Find where the given text appears and provide that cell's center as (X, Y) coordinate. 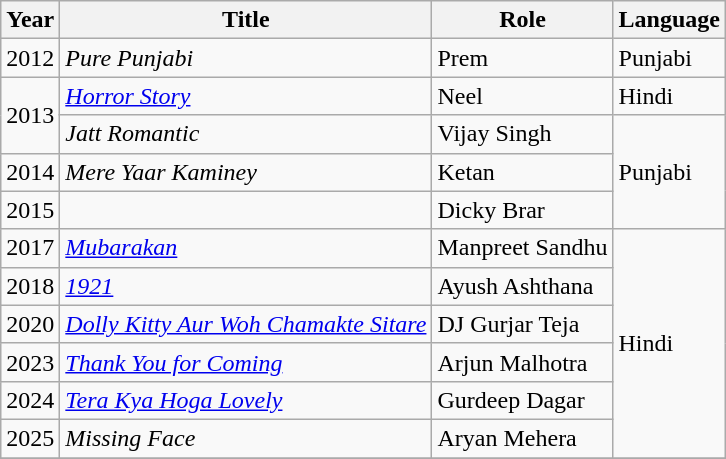
Dicky Brar (522, 210)
1921 (246, 286)
2018 (30, 286)
Mubarakan (246, 248)
2012 (30, 58)
Arjun Malhotra (522, 362)
Mere Yaar Kaminey (246, 172)
Ayush Ashthana (522, 286)
Gurdeep Dagar (522, 400)
2024 (30, 400)
Vijay Singh (522, 134)
Prem (522, 58)
Year (30, 20)
Jatt Romantic (246, 134)
Role (522, 20)
2017 (30, 248)
Manpreet Sandhu (522, 248)
2025 (30, 438)
Pure Punjabi (246, 58)
Language (669, 20)
Aryan Mehera (522, 438)
Horror Story (246, 96)
Missing Face (246, 438)
2014 (30, 172)
DJ Gurjar Teja (522, 324)
Title (246, 20)
2015 (30, 210)
Tera Kya Hoga Lovely (246, 400)
2020 (30, 324)
Ketan (522, 172)
Neel (522, 96)
Thank You for Coming (246, 362)
Dolly Kitty Aur Woh Chamakte Sitare (246, 324)
2023 (30, 362)
2013 (30, 115)
